Provide the [X, Y] coordinate of the cell's center where the given text is located.  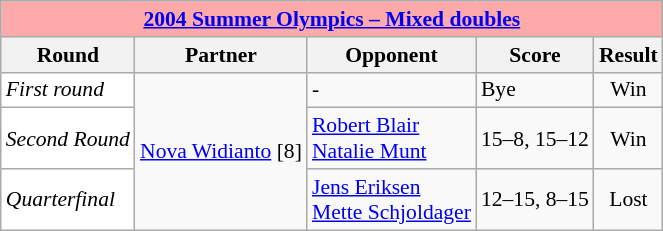
15–8, 15–12 [535, 138]
Score [535, 55]
12–15, 8–15 [535, 200]
Opponent [392, 55]
Jens Eriksen Mette Schjoldager [392, 200]
Lost [628, 200]
First round [68, 90]
Round [68, 55]
- [392, 90]
Second Round [68, 138]
Result [628, 55]
Partner [221, 55]
Nova Widianto [8] [221, 151]
Robert Blair Natalie Munt [392, 138]
Bye [535, 90]
2004 Summer Olympics – Mixed doubles [332, 19]
Quarterfinal [68, 200]
